Find where the given text appears and provide that cell's center as (x, y) coordinate. 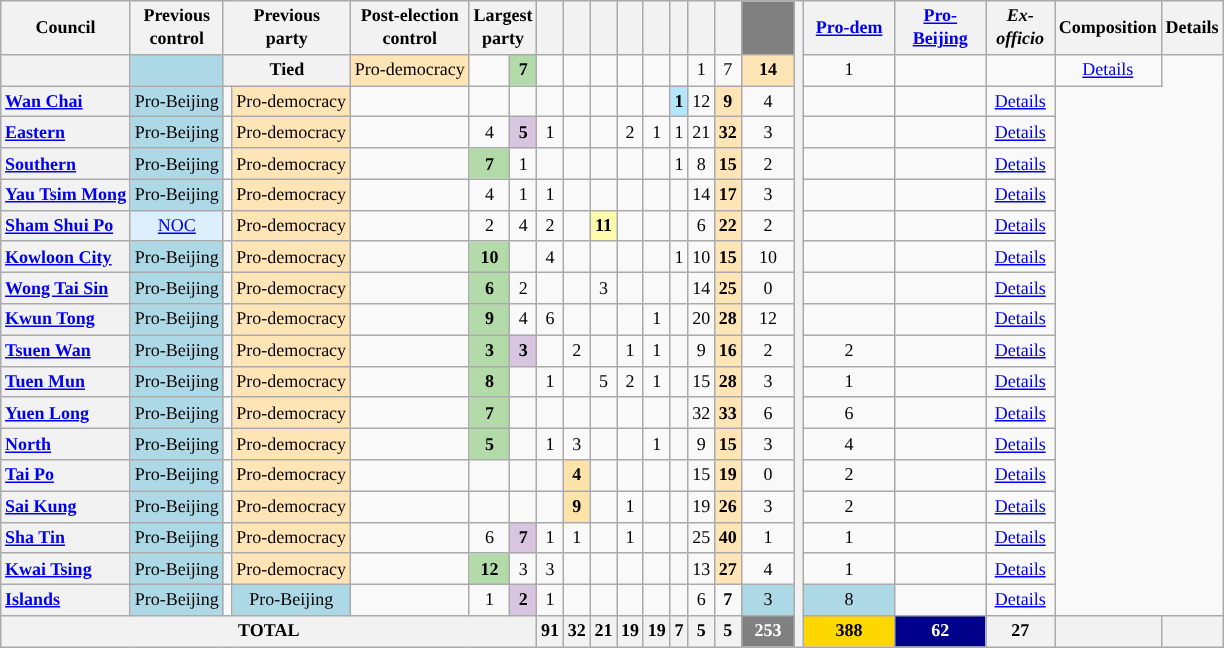
Southern (66, 164)
17 (728, 194)
Wong Tai Sin (66, 288)
91 (550, 632)
Ex-officio (1020, 28)
13 (702, 568)
Yau Tsim Mong (66, 194)
Eastern (66, 132)
Sham Shui Po (66, 226)
16 (728, 350)
Pro-dem (848, 28)
33 (728, 412)
Post-electioncontrol (410, 28)
NOC (176, 226)
62 (940, 632)
26 (728, 506)
Previouscontrol (176, 28)
Tai Po (66, 476)
Wan Chai (66, 102)
22 (728, 226)
Previousparty (286, 28)
Tied (286, 70)
Yuen Long (66, 412)
40 (728, 538)
Kwai Tsing (66, 568)
Islands (66, 600)
North (66, 444)
Tuen Mun (66, 382)
388 (848, 632)
Largestparty (503, 28)
Sai Kung (66, 506)
20 (702, 320)
Council (66, 28)
TOTAL (269, 632)
253 (768, 632)
Kowloon City (66, 256)
11 (604, 226)
Kwun Tong (66, 320)
Tsuen Wan (66, 350)
Sha Tin (66, 538)
Composition (1108, 28)
